Determine the [X, Y] coordinate at the center of the cell enclosing the given text.  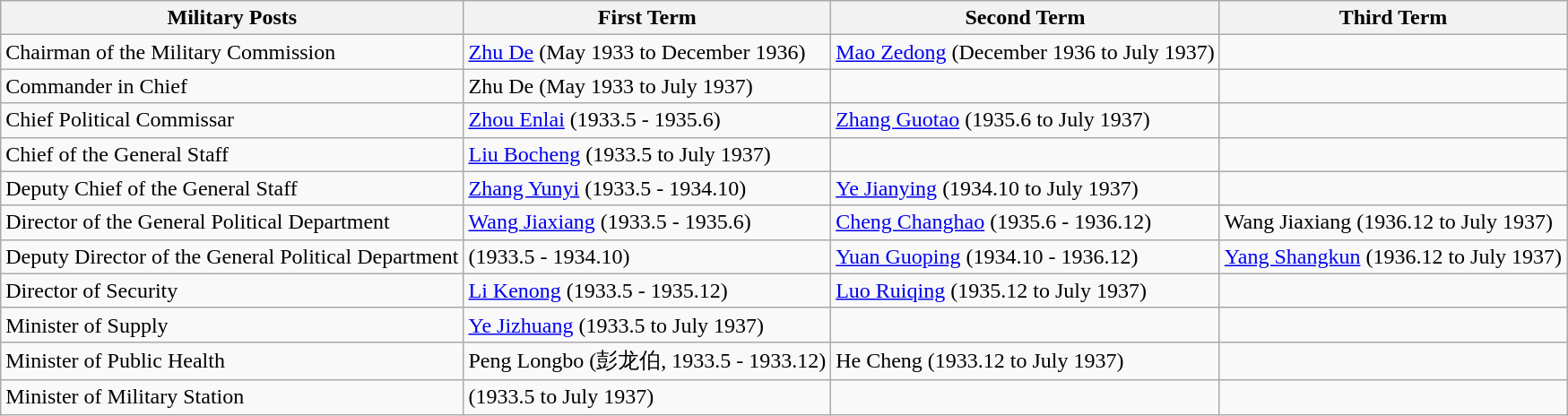
Commander in Chief [232, 86]
Minister of Public Health [232, 360]
First Term [647, 18]
Li Kenong (1933.5 - 1935.12) [647, 290]
Wang Jiaxiang (1936.12 to July 1937) [1393, 222]
Zhu De (May 1933 to July 1937) [647, 86]
Peng Longbo (彭龙伯, 1933.5 - 1933.12) [647, 360]
Director of the General Political Department [232, 222]
(1933.5 to July 1937) [647, 397]
Chief of the General Staff [232, 154]
Military Posts [232, 18]
Ye Jianying (1934.10 to July 1937) [1026, 188]
Zhu De (May 1933 to December 1936) [647, 52]
Luo Ruiqing (1935.12 to July 1937) [1026, 290]
Liu Bocheng (1933.5 to July 1937) [647, 154]
Second Term [1026, 18]
He Cheng (1933.12 to July 1937) [1026, 360]
Yang Shangkun (1936.12 to July 1937) [1393, 256]
Chief Political Commissar [232, 120]
Cheng Changhao (1935.6 - 1936.12) [1026, 222]
Zhang Guotao (1935.6 to July 1937) [1026, 120]
Minister of Supply [232, 325]
Zhou Enlai (1933.5 - 1935.6) [647, 120]
Deputy Director of the General Political Department [232, 256]
Wang Jiaxiang (1933.5 - 1935.6) [647, 222]
Yuan Guoping (1934.10 - 1936.12) [1026, 256]
Zhang Yunyi (1933.5 - 1934.10) [647, 188]
Minister of Military Station [232, 397]
Mao Zedong (December 1936 to July 1937) [1026, 52]
Third Term [1393, 18]
(1933.5 - 1934.10) [647, 256]
Deputy Chief of the General Staff [232, 188]
Director of Security [232, 290]
Chairman of the Military Commission [232, 52]
Ye Jizhuang (1933.5 to July 1937) [647, 325]
